Capture the cell that displays the provided text and extract its [X, Y] central coordinate. 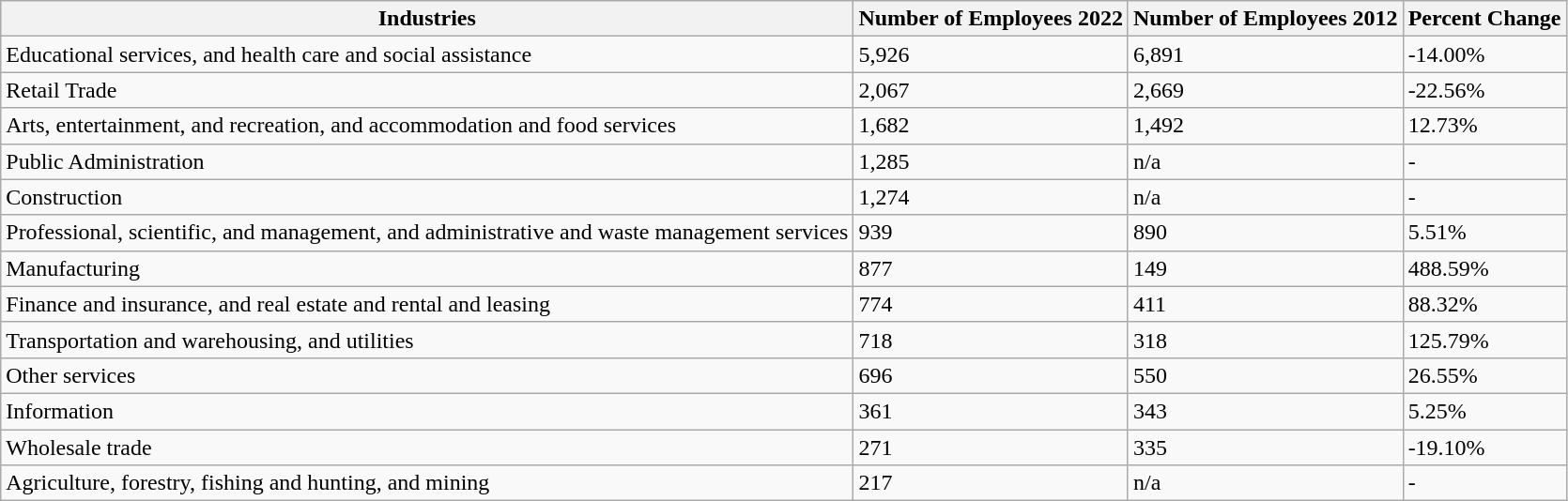
361 [992, 411]
335 [1266, 448]
2,669 [1266, 90]
Construction [427, 197]
Finance and insurance, and real estate and rental and leasing [427, 304]
774 [992, 304]
Agriculture, forestry, fishing and hunting, and mining [427, 483]
Number of Employees 2022 [992, 19]
1,274 [992, 197]
877 [992, 268]
26.55% [1484, 375]
Retail Trade [427, 90]
-14.00% [1484, 54]
939 [992, 233]
411 [1266, 304]
696 [992, 375]
5.51% [1484, 233]
1,492 [1266, 126]
343 [1266, 411]
271 [992, 448]
Other services [427, 375]
Public Administration [427, 161]
718 [992, 340]
488.59% [1484, 268]
-19.10% [1484, 448]
88.32% [1484, 304]
5.25% [1484, 411]
6,891 [1266, 54]
890 [1266, 233]
550 [1266, 375]
Wholesale trade [427, 448]
Information [427, 411]
-22.56% [1484, 90]
Professional, scientific, and management, and administrative and waste management services [427, 233]
1,682 [992, 126]
2,067 [992, 90]
Percent Change [1484, 19]
Arts, entertainment, and recreation, and accommodation and food services [427, 126]
217 [992, 483]
1,285 [992, 161]
Educational services, and health care and social assistance [427, 54]
318 [1266, 340]
Number of Employees 2012 [1266, 19]
12.73% [1484, 126]
5,926 [992, 54]
149 [1266, 268]
Transportation and warehousing, and utilities [427, 340]
Industries [427, 19]
Manufacturing [427, 268]
125.79% [1484, 340]
